For the text-containing cell, return its midpoint in (X, Y) coordinate format. 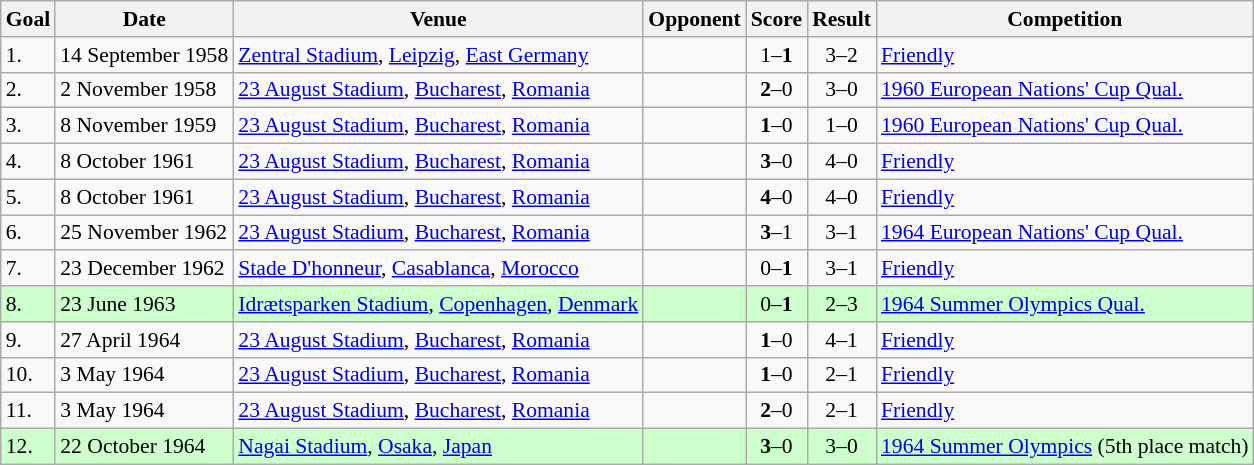
1964 European Nations' Cup Qual. (1065, 233)
2 November 1958 (144, 90)
3. (28, 126)
Idrætsparken Stadium, Copenhagen, Denmark (438, 304)
Date (144, 19)
4–1 (842, 340)
Competition (1065, 19)
Opponent (694, 19)
5. (28, 197)
6. (28, 233)
3–2 (842, 55)
Score (776, 19)
9. (28, 340)
2. (28, 90)
22 October 1964 (144, 447)
23 June 1963 (144, 304)
Zentral Stadium, Leipzig, East Germany (438, 55)
Goal (28, 19)
8. (28, 304)
25 November 1962 (144, 233)
2–3 (842, 304)
1–1 (776, 55)
23 December 1962 (144, 269)
10. (28, 375)
12. (28, 447)
4. (28, 162)
8 November 1959 (144, 126)
Venue (438, 19)
Stade D'honneur, Casablanca, Morocco (438, 269)
1964 Summer Olympics (5th place match) (1065, 447)
1964 Summer Olympics Qual. (1065, 304)
Nagai Stadium, Osaka, Japan (438, 447)
14 September 1958 (144, 55)
27 April 1964 (144, 340)
Result (842, 19)
11. (28, 411)
7. (28, 269)
1. (28, 55)
